Capture the cell that displays the provided text and extract its (x, y) central coordinate. 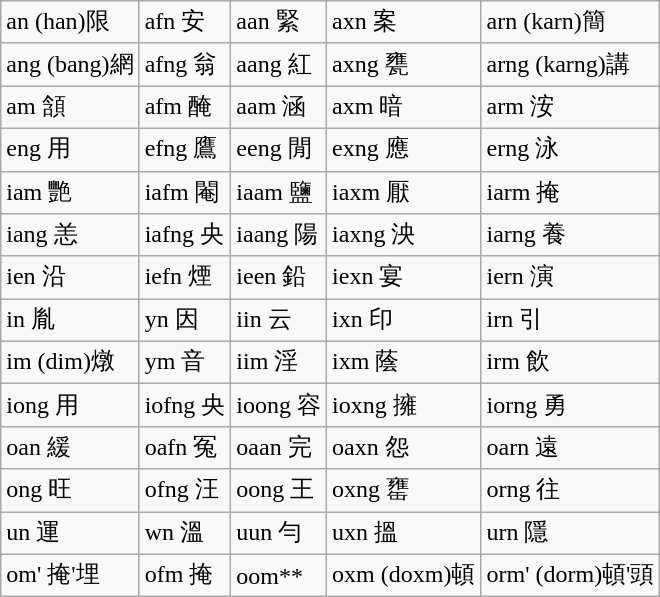
iafng 央 (185, 236)
oarn 遠 (570, 448)
iorng 勇 (570, 406)
im (dim)燉 (70, 362)
iarng 養 (570, 236)
iern 演 (570, 278)
oxm (doxm)頓 (404, 576)
oan 緩 (70, 448)
exng 應 (404, 150)
in 胤 (70, 320)
eeng 閒 (279, 150)
iefn 煙 (185, 278)
aang 紅 (279, 64)
afn 安 (185, 22)
iaxm 厭 (404, 192)
orm' (dorm)頓'頭 (570, 576)
yn 因 (185, 320)
axm 暗 (404, 108)
orng 往 (570, 490)
ong 旺 (70, 490)
ym 音 (185, 362)
oaxn 怨 (404, 448)
iong 用 (70, 406)
ixm 蔭 (404, 362)
erng 泳 (570, 150)
oaan 完 (279, 448)
ixn 印 (404, 320)
uxn 搵 (404, 534)
oong 王 (279, 490)
ofng 汪 (185, 490)
iin 云 (279, 320)
irn 引 (570, 320)
an (han)限 (70, 22)
efng 鷹 (185, 150)
ieen 鉛 (279, 278)
iofng 央 (185, 406)
axng 甕 (404, 64)
iam 艷 (70, 192)
iarm 掩 (570, 192)
aan 緊 (279, 22)
irm 飲 (570, 362)
uun 勻 (279, 534)
ien 沿 (70, 278)
iafm 閹 (185, 192)
urn 隱 (570, 534)
ioong 容 (279, 406)
oxng 罋 (404, 490)
oafn 冤 (185, 448)
eng 用 (70, 150)
arn (karn)簡 (570, 22)
iexn 宴 (404, 278)
ang (bang)網 (70, 64)
om' 掩'埋 (70, 576)
iaxng 泱 (404, 236)
arm 洝 (570, 108)
iaang 陽 (279, 236)
ioxng 擁 (404, 406)
wn 溫 (185, 534)
arng (karng)講 (570, 64)
aam 涵 (279, 108)
afm 醃 (185, 108)
iang 恙 (70, 236)
oom** (279, 576)
axn 案 (404, 22)
un 運 (70, 534)
iaam 鹽 (279, 192)
am 頷 (70, 108)
afng 翁 (185, 64)
ofm 掩 (185, 576)
iim 淫 (279, 362)
